For the text-containing cell, return its midpoint in [X, Y] coordinate format. 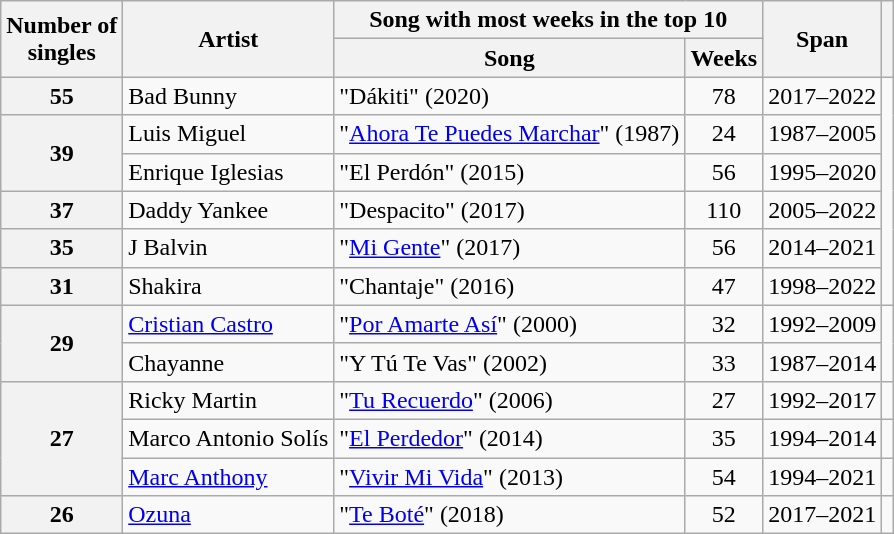
"Dákiti" (2020) [510, 96]
2017–2021 [822, 515]
"Mi Gente" (2017) [510, 248]
Span [822, 39]
Song with most weeks in the top 10 [548, 20]
"Por Amarte Así" (2000) [510, 324]
Artist [228, 39]
"Ahora Te Puedes Marchar" (1987) [510, 134]
110 [724, 210]
"Chantaje" (2016) [510, 286]
1992–2009 [822, 324]
"Despacito" (2017) [510, 210]
Cristian Castro [228, 324]
2017–2022 [822, 96]
1994–2021 [822, 477]
32 [724, 324]
Song [510, 58]
1994–2014 [822, 438]
Enrique Iglesias [228, 172]
2014–2021 [822, 248]
Daddy Yankee [228, 210]
Marco Antonio Solís [228, 438]
26 [62, 515]
"Vivir Mi Vida" (2013) [510, 477]
"El Perdón" (2015) [510, 172]
1987–2005 [822, 134]
1998–2022 [822, 286]
31 [62, 286]
78 [724, 96]
29 [62, 343]
55 [62, 96]
1992–2017 [822, 400]
1995–2020 [822, 172]
24 [724, 134]
Weeks [724, 58]
47 [724, 286]
Bad Bunny [228, 96]
Shakira [228, 286]
52 [724, 515]
Number ofsingles [62, 39]
33 [724, 362]
"Y Tú Te Vas" (2002) [510, 362]
Luis Miguel [228, 134]
"Tu Recuerdo" (2006) [510, 400]
1987–2014 [822, 362]
"Te Boté" (2018) [510, 515]
Ozuna [228, 515]
Chayanne [228, 362]
54 [724, 477]
39 [62, 153]
2005–2022 [822, 210]
Ricky Martin [228, 400]
37 [62, 210]
"El Perdedor" (2014) [510, 438]
J Balvin [228, 248]
Marc Anthony [228, 477]
